Identify which cell holds the provided text, then report its (X, Y) central coordinate. 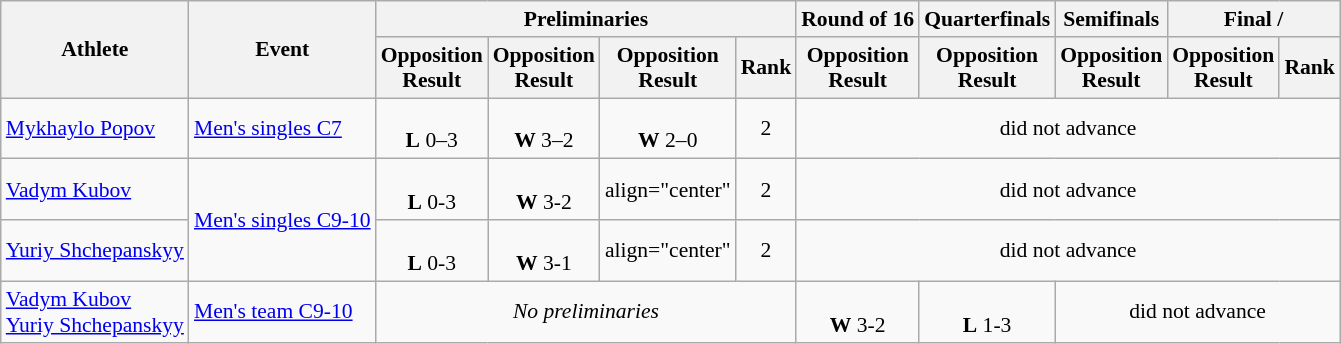
Quarterfinals (987, 19)
L 0–3 (432, 128)
Athlete (95, 50)
L 1-3 (987, 312)
W 3–2 (544, 128)
Vadym Kubov Yuriy Shchepanskyy (95, 312)
Mykhaylo Popov (95, 128)
Final / (1254, 19)
Vadym Kubov (95, 190)
Yuriy Shchepanskyy (95, 250)
No preliminaries (586, 312)
Men's singles C9-10 (282, 220)
Men's singles C7 (282, 128)
Round of 16 (858, 19)
Preliminaries (586, 19)
Event (282, 50)
W 3-1 (544, 250)
Men's team C9-10 (282, 312)
Semifinals (1111, 19)
W 2–0 (668, 128)
